From the cell containing the given text, extract its center point as [X, Y] coordinate. 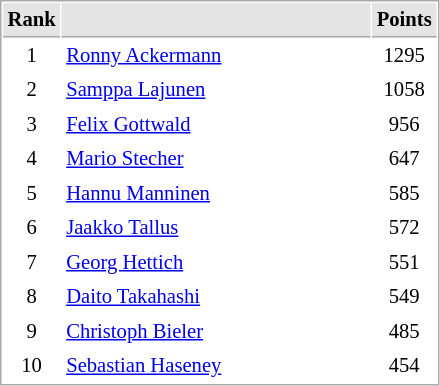
Hannu Manninen [216, 194]
549 [404, 296]
5 [32, 194]
956 [404, 124]
585 [404, 194]
10 [32, 366]
Felix Gottwald [216, 124]
647 [404, 158]
Mario Stecher [216, 158]
1 [32, 56]
9 [32, 332]
1295 [404, 56]
8 [32, 296]
Rank [32, 20]
Jaakko Tallus [216, 228]
Samppa Lajunen [216, 90]
Points [404, 20]
Daito Takahashi [216, 296]
1058 [404, 90]
Sebastian Haseney [216, 366]
3 [32, 124]
2 [32, 90]
551 [404, 262]
Ronny Ackermann [216, 56]
7 [32, 262]
485 [404, 332]
454 [404, 366]
572 [404, 228]
6 [32, 228]
Georg Hettich [216, 262]
4 [32, 158]
Christoph Bieler [216, 332]
